For the text-containing cell, return its midpoint in (x, y) coordinate format. 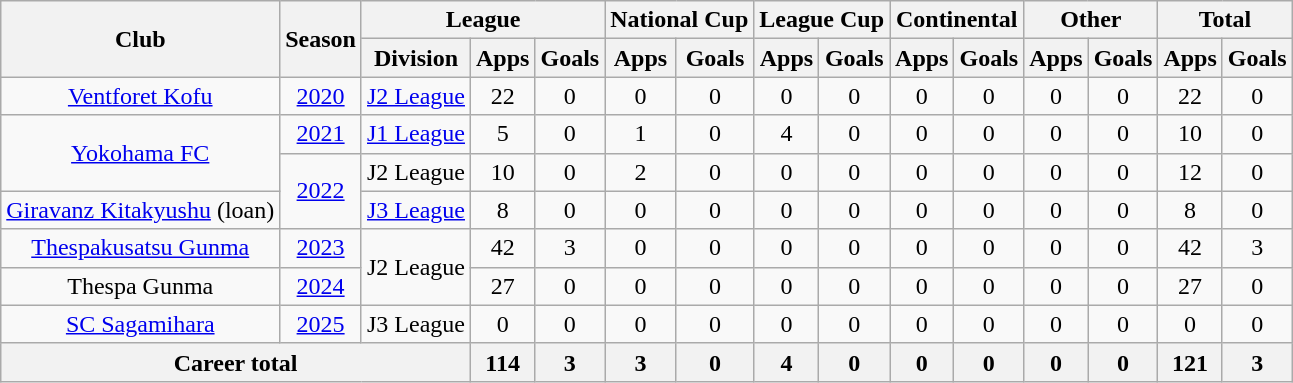
Career total (236, 362)
2021 (321, 134)
Club (140, 39)
Giravanz Kitakyushu (loan) (140, 210)
Ventforet Kofu (140, 96)
Thespakusatsu Gunma (140, 248)
1 (641, 134)
2022 (321, 191)
121 (1190, 362)
Continental (957, 20)
Season (321, 39)
League Cup (822, 20)
2020 (321, 96)
J1 League (416, 134)
5 (503, 134)
League (482, 20)
2 (641, 172)
Total (1225, 20)
Yokohama FC (140, 153)
2024 (321, 286)
Other (1091, 20)
2023 (321, 248)
12 (1190, 172)
National Cup (680, 20)
SC Sagamihara (140, 324)
Division (416, 58)
114 (503, 362)
2025 (321, 324)
Thespa Gunma (140, 286)
